Scan for the cell matching the given text and deliver its [x, y] coordinate at center. 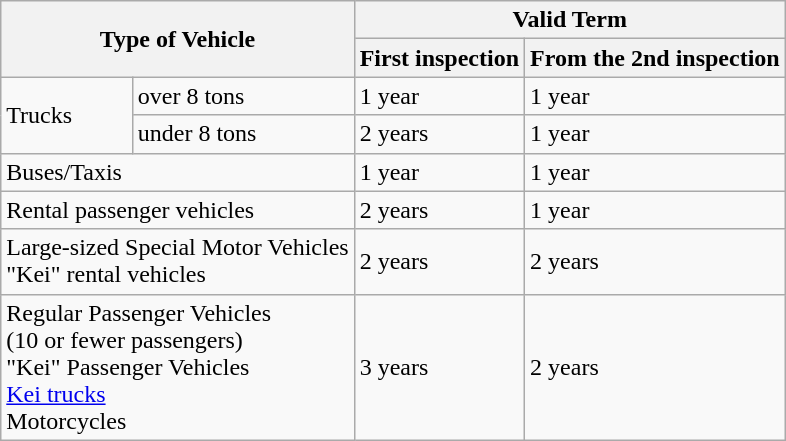
Buses/Taxis [178, 172]
Type of Vehicle [178, 39]
Large-sized Special Motor Vehicles"Kei" rental vehicles [178, 262]
Trucks [66, 115]
From the 2nd inspection [656, 58]
over 8 tons [243, 96]
Regular Passenger Vehicles(10 or fewer passengers)"Kei" Passenger VehiclesKei trucksMotorcycles [178, 367]
3 years [439, 367]
First inspection [439, 58]
under 8 tons [243, 134]
Valid Term [570, 20]
Rental passenger vehicles [178, 210]
